Pinpoint the cell where the given text exists, returning its (x, y) midpoint coordinate. 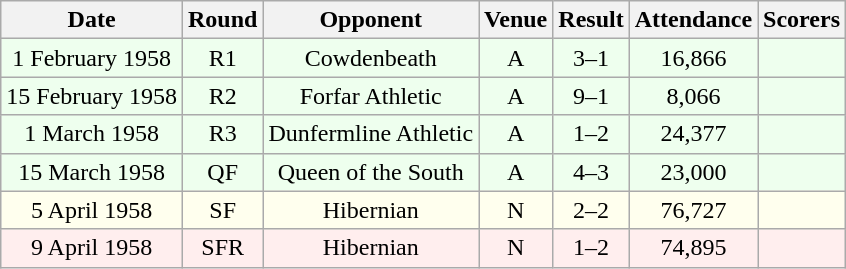
Queen of the South (371, 172)
8,066 (693, 96)
4–3 (591, 172)
Forfar Athletic (371, 96)
15 February 1958 (92, 96)
76,727 (693, 210)
Dunfermline Athletic (371, 134)
1 March 1958 (92, 134)
Opponent (371, 20)
QF (222, 172)
15 March 1958 (92, 172)
3–1 (591, 58)
9 April 1958 (92, 248)
1 February 1958 (92, 58)
R3 (222, 134)
Cowdenbeath (371, 58)
SF (222, 210)
74,895 (693, 248)
24,377 (693, 134)
SFR (222, 248)
5 April 1958 (92, 210)
Round (222, 20)
16,866 (693, 58)
R2 (222, 96)
R1 (222, 58)
Attendance (693, 20)
9–1 (591, 96)
23,000 (693, 172)
Result (591, 20)
2–2 (591, 210)
Venue (516, 20)
Scorers (802, 20)
Date (92, 20)
